Pinpoint the cell where the given text exists, returning its [X, Y] midpoint coordinate. 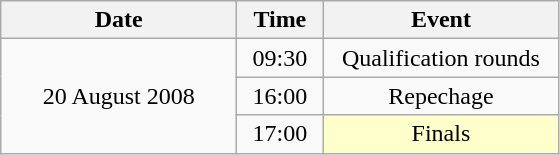
09:30 [280, 58]
Date [119, 20]
17:00 [280, 134]
Event [441, 20]
16:00 [280, 96]
Repechage [441, 96]
Finals [441, 134]
Time [280, 20]
Qualification rounds [441, 58]
20 August 2008 [119, 96]
